For the text-containing cell, return its midpoint in (X, Y) coordinate format. 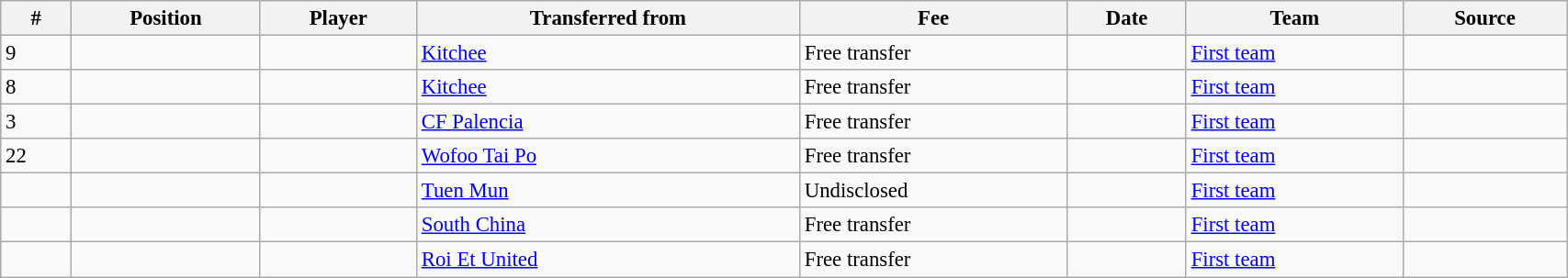
Undisclosed (933, 191)
22 (37, 156)
Source (1484, 18)
Roi Et United (608, 260)
Date (1127, 18)
Transferred from (608, 18)
Wofoo Tai Po (608, 156)
Team (1294, 18)
Fee (933, 18)
South China (608, 225)
Tuen Mun (608, 191)
# (37, 18)
3 (37, 122)
9 (37, 53)
Position (165, 18)
Player (338, 18)
CF Palencia (608, 122)
8 (37, 87)
